Identify which cell holds the provided text, then report its [x, y] central coordinate. 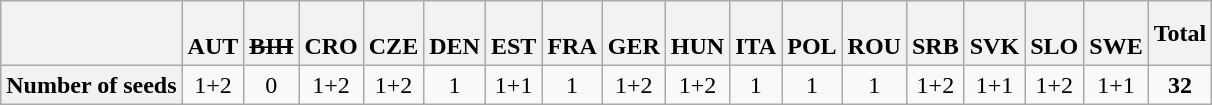
SWE [1116, 34]
CZE [393, 34]
POL [812, 34]
SVK [994, 34]
CRO [331, 34]
32 [1180, 85]
ROU [874, 34]
HUN [697, 34]
ITA [756, 34]
AUT [213, 34]
GER [634, 34]
SLO [1054, 34]
BIH [272, 34]
EST [513, 34]
Total [1180, 34]
Number of seeds [92, 85]
SRB [935, 34]
0 [272, 85]
FRA [572, 34]
DEN [455, 34]
